Output the [x, y] coordinate of the center of the cell containing the given text.  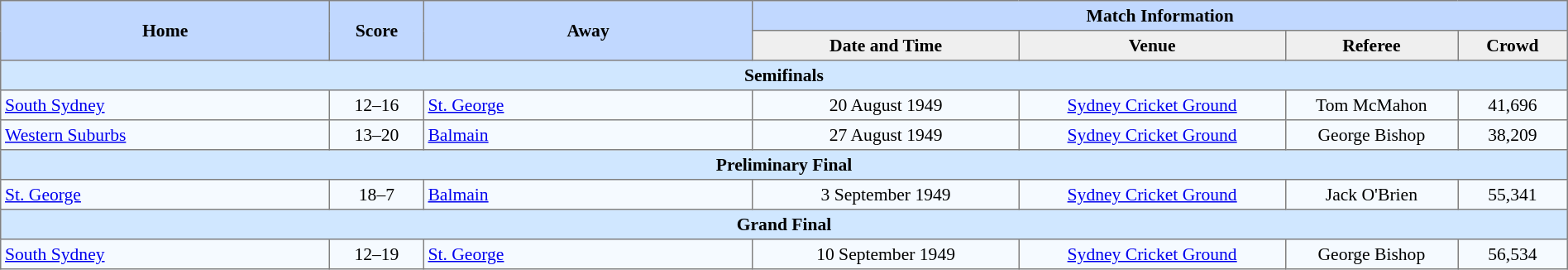
55,341 [1513, 195]
Score [377, 31]
12–16 [377, 105]
Home [165, 31]
Preliminary Final [784, 165]
41,696 [1513, 105]
Date and Time [886, 46]
13–20 [377, 135]
3 September 1949 [886, 195]
Referee [1371, 46]
56,534 [1513, 254]
20 August 1949 [886, 105]
38,209 [1513, 135]
Western Suburbs [165, 135]
Grand Final [784, 224]
12–19 [377, 254]
Away [588, 31]
27 August 1949 [886, 135]
Jack O'Brien [1371, 195]
Match Information [1159, 16]
18–7 [377, 195]
10 September 1949 [886, 254]
Semifinals [784, 75]
Crowd [1513, 46]
Tom McMahon [1371, 105]
Venue [1152, 46]
